Return the [X, Y] coordinate for the center point of the cell that contains the specified text.  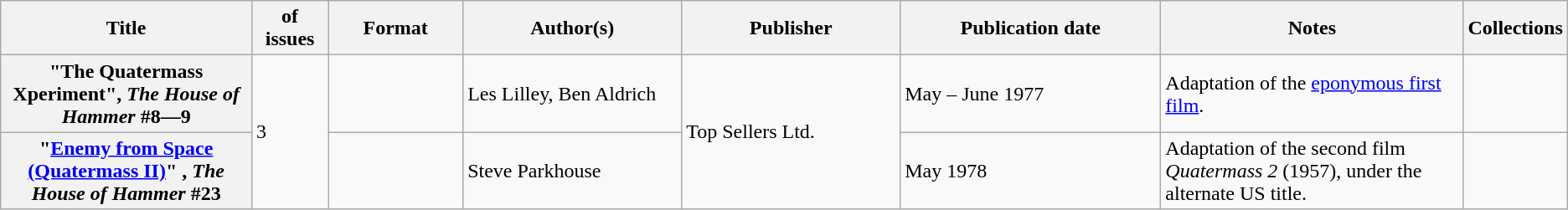
"Enemy from Space (Quatermass II)" , The House of Hammer #23 [126, 171]
Adaptation of the eponymous first film. [1312, 94]
Top Sellers Ltd. [791, 132]
Collections [1515, 28]
Publisher [791, 28]
Notes [1312, 28]
of issues [290, 28]
Format [395, 28]
Author(s) [573, 28]
May – June 1977 [1030, 94]
Publication date [1030, 28]
May 1978 [1030, 171]
Adaptation of the second film Quatermass 2 (1957), under the alternate US title. [1312, 171]
Title [126, 28]
Les Lilley, Ben Aldrich [573, 94]
3 [290, 132]
"The Quatermass Xperiment", The House of Hammer #8—9 [126, 94]
Steve Parkhouse [573, 171]
